Extract the (X, Y) coordinate from the center of the cell holding the provided text.  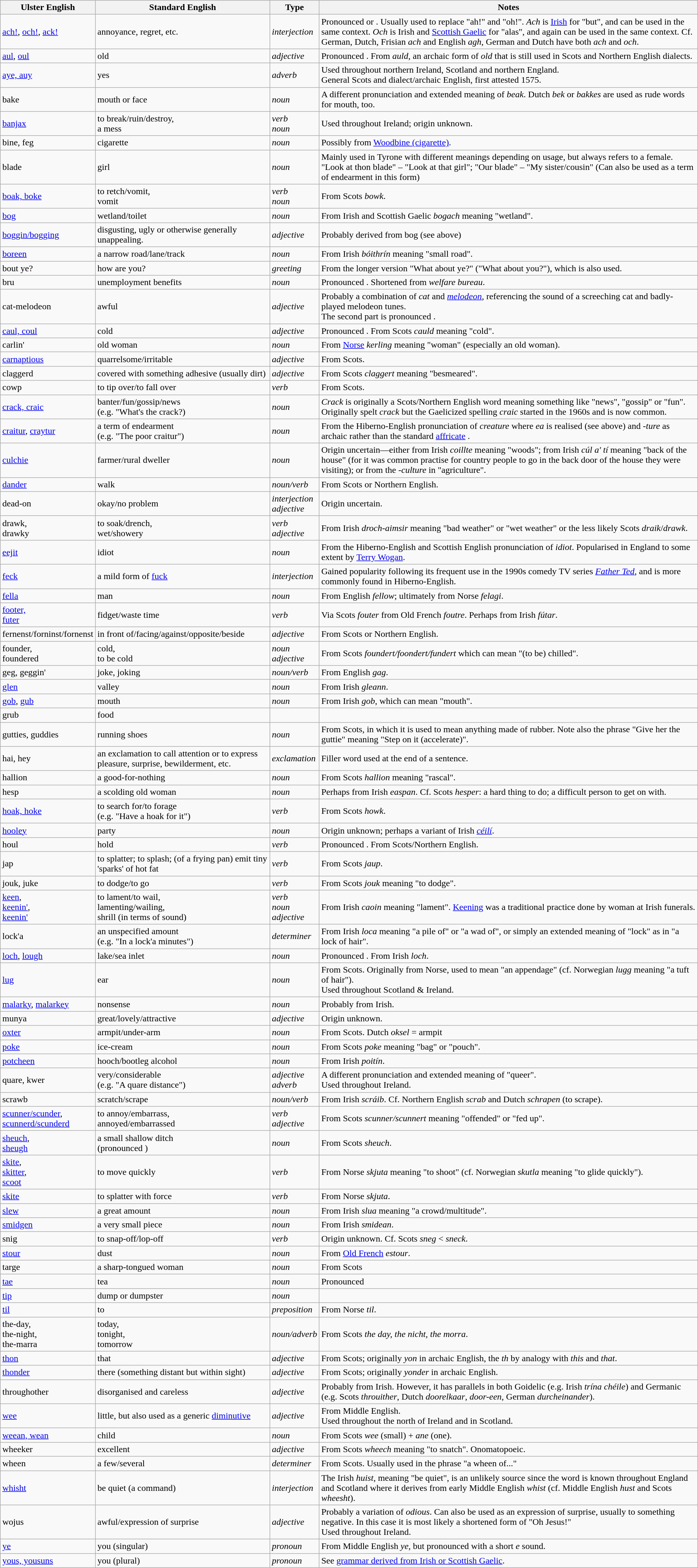
old woman (183, 345)
skite,skitter,scoot (48, 1172)
From Irish bóithrín meaning "small road". (509, 254)
gob, gub (48, 701)
Probably a combination of cat and melodeon, referencing the sound of a screeching cat and badly-played melodeon tunes.The second part is pronounced . (509, 307)
party (183, 830)
From Scots wee (small) + ane (one). (509, 1435)
Used throughout northern Ireland, Scotland and northern England.General Scots and dialect/archaic English, first attested 1575. (509, 75)
okay/no problem (183, 504)
running shoes (183, 734)
Gained popularity following its frequent use in the 1990s comedy TV series Father Ted, and is more commonly found in Hiberno-English. (509, 576)
mouth or face (183, 99)
very/considerable(e.g. "A quare distance") (183, 1080)
Pronounced . Shortened from welfare bureau. (509, 282)
yes (183, 75)
scunner/scunder,scunnerd/scunderd (48, 1119)
Ulster English (48, 7)
craitur, craytur (48, 431)
to retch/vomit,vomit (183, 196)
a narrow road/lane/track (183, 254)
ear (183, 980)
tip (48, 1296)
munya (48, 1018)
there (something distant but within sight) (183, 1372)
lug (48, 980)
From Scots. Usually used in the phrase "a wheen of..." (509, 1463)
today,tonight,tomorrow (183, 1334)
walk (183, 484)
fidget/waste time (183, 615)
to splatter with force (183, 1196)
From Scots. Originally from Norse, used to mean "an appendage" (cf. Norwegian lugg meaning "a tuft of hair").Used throughout Scotland & Ireland. (509, 980)
snig (48, 1239)
wojus (48, 1522)
From Scots (509, 1267)
wheeker (48, 1449)
From Scots bowk. (509, 196)
nonsense (183, 1004)
dander (48, 484)
noun/adverb (295, 1334)
From Irish loca meaning "a pile of" or "a wad of", or simply an extended meaning of "lock" as in "a lock of hair". (509, 937)
carnaptious (48, 359)
dump or dumpster (183, 1296)
oxter (48, 1033)
Via Scots fouter from Old French foutre. Perhaps from Irish fútar. (509, 615)
From Scots; originally yonder in archaic English. (509, 1372)
grub (48, 715)
bout ye? (48, 268)
From Scots the day, the nicht, the morra. (509, 1334)
an unspecified amount(e.g. "In a lock'a minutes") (183, 937)
covered with something adhesive (usually dirt) (183, 373)
disgusting, ugly or otherwise generally unappealing. (183, 235)
lake/sea inlet (183, 956)
to lament/to wail,lamenting/wailing,shrill (in terms of sound) (183, 907)
From Old French estour. (509, 1253)
poke (48, 1047)
loch, lough (48, 956)
Origin unknown; perhaps a variant of Irish céilí. (509, 830)
From Scots sheuch. (509, 1142)
to search for/to forage(e.g. "Have a hoak for it") (183, 811)
exclamation (295, 759)
jouk, juke (48, 883)
From the Hiberno-English and Scottish English pronunciation of idiot. Popularised in England to some extent by Terry Wogan. (509, 552)
From Scots jaup. (509, 864)
hooch/bootleg alcohol (183, 1061)
Type (295, 7)
how are you? (183, 268)
From Irish caoin meaning "lament". Keening was a traditional practice done by woman at Irish funerals. (509, 907)
From Scots howk. (509, 811)
From Middle English ye, but pronounced with a short e sound. (509, 1546)
annoyance, regret, etc. (183, 32)
child (183, 1435)
a term of endearment(e.g. "The poor craitur") (183, 431)
Pronounced . From auld, an archaic form of old that is still used in Scots and Northern English dialects. (509, 56)
hoak, hoke (48, 811)
From Scots, in which it is used to mean anything made of rubber. Note also the phrase "Give her the guttie" meaning "Step on it (accelerate)". (509, 734)
farmer/rural dweller (183, 460)
quarrelsome/irritable (183, 359)
From Irish gob, which can mean "mouth". (509, 701)
mouth (183, 701)
Notes (509, 7)
awful/expression of surprise (183, 1522)
From Irish smidean. (509, 1225)
From Middle English.Used throughout the north of Ireland and in Scotland. (509, 1416)
houl (48, 844)
From Norse kerling meaning "woman" (especially an old woman). (509, 345)
weean, wean (48, 1435)
From Irish slua meaning "a crowd/multitude". (509, 1211)
interjectionadjective (295, 504)
adjectiveadverb (295, 1080)
cowp (48, 388)
yous, yousuns (48, 1561)
a very small piece (183, 1225)
armpit/under-arm (183, 1033)
claggerd (48, 373)
to soak/drench,wet/showery (183, 528)
slew (48, 1211)
Origin unknown. (509, 1018)
food (183, 715)
carlin' (48, 345)
thon (48, 1358)
lock'a (48, 937)
targe (48, 1267)
Pronounced . From Scots cauld meaning "cold". (509, 331)
Pronounced (509, 1281)
hesp (48, 792)
wetland/toilet (183, 215)
footer,futer (48, 615)
crack, craic (48, 407)
From Scots; originally yon in archaic English, the th by analogy with this and that. (509, 1358)
fella (48, 596)
unemployment benefits (183, 282)
ye (48, 1546)
blade (48, 167)
nounadjective (295, 654)
to break/ruin/destroy,a mess (183, 124)
culchie (48, 460)
From Scots poke meaning "bag" or "pouch". (509, 1047)
girl (183, 167)
excellent (183, 1449)
dust (183, 1253)
you (plural) (183, 1561)
feck (48, 576)
an exclamation to call attention or to express pleasure, surprise, bewilderment, etc. (183, 759)
wee (48, 1416)
boak, boke (48, 196)
to annoy/embarrass,annoyed/embarrassed (183, 1119)
From Irish scráib. Cf. Northern English scrab and Dutch schrapen (to scrape). (509, 1099)
potcheen (48, 1061)
that (183, 1358)
little, but also used as a generic diminutive (183, 1416)
From Irish and Scottish Gaelic bogach meaning "wetland". (509, 215)
founder,foundered (48, 654)
banter/fun/gossip/news(e.g. "What's the crack?) (183, 407)
eejit (48, 552)
man (183, 596)
thonder (48, 1372)
in front of/facing/against/opposite/beside (183, 634)
scratch/scrape (183, 1099)
Possibly from Woodbine (cigarette). (509, 143)
old (183, 56)
great/lovely/attractive (183, 1018)
boggin/bogging (48, 235)
valley (183, 687)
joke, joking (183, 673)
From Scots foundert/foondert/fundert which can mean "(to be) chilled". (509, 654)
cold,to be cold (183, 654)
bake (48, 99)
the-day,the-night,the-marra (48, 1334)
tae (48, 1281)
disorganised and careless (183, 1391)
From Norse skjuta. (509, 1196)
awful (183, 307)
banjax (48, 124)
From Scots wheech meaning "to snatch". Onomatopoeic. (509, 1449)
cold (183, 331)
scrawb (48, 1099)
From English gag. (509, 673)
be quiet (a command) (183, 1488)
From Scots. Dutch oksel = armpit (509, 1033)
From Norse til. (509, 1310)
quare, kwer (48, 1080)
A different pronunciation and extended meaning of "queer".Used throughout Ireland. (509, 1080)
glen (48, 687)
a great amount (183, 1211)
gutties, guddies (48, 734)
verbnounadjective (295, 907)
From Norse skjuta meaning "to shoot" (cf. Norwegian skutla meaning "to glide quickly"). (509, 1172)
From English fellow; ultimately from Norse felagi. (509, 596)
Origin unknown. Cf. Scots sneg < sneck. (509, 1239)
bru (48, 282)
adverb (295, 75)
hallion (48, 778)
From Irish gleann. (509, 687)
ach!, och!, ack! (48, 32)
a mild form of fuck (183, 576)
you (singular) (183, 1546)
smidgen (48, 1225)
ice-cream (183, 1047)
hooley (48, 830)
bog (48, 215)
til (48, 1310)
Probably from Irish. (509, 1004)
throughother (48, 1391)
to (183, 1310)
Pronounced . From Scots/Northern English. (509, 844)
a few/several (183, 1463)
drawk,drawky (48, 528)
From Irish droch-aimsir meaning "bad weather" or "wet weather" or the less likely Scots draik/drawk. (509, 528)
See grammar derived from Irish or Scottish Gaelic. (509, 1561)
cat-melodeon (48, 307)
preposition (295, 1310)
a scolding old woman (183, 792)
From Scots scunner/scunnert meaning "offended" or "fed up". (509, 1119)
A different pronunciation and extended meaning of beak. Dutch bek or bakkes are used as rude words for mouth, too. (509, 99)
Perhaps from Irish easpan. Cf. Scots hesper: a hard thing to do; a difficult person to get on with. (509, 792)
aye, auy (48, 75)
fernenst/forninst/fornenst (48, 634)
hai, hey (48, 759)
to move quickly (183, 1172)
dead-on (48, 504)
to snap-off/lop-off (183, 1239)
idiot (183, 552)
to splatter; to splash; (of a frying pan) emit tiny 'sparks' of hot fat (183, 864)
hold (183, 844)
keen,keenin',keenin' (48, 907)
wheen (48, 1463)
From Scots hallion meaning "rascal". (509, 778)
a good-for-nothing (183, 778)
skite (48, 1196)
From the Hiberno-English pronunciation of creature where ea is realised (see above) and -ture as archaic rather than the standard affricate . (509, 431)
Standard English (183, 7)
From Scots jouk meaning "to dodge". (509, 883)
sheuch,sheugh (48, 1142)
a sharp-tongued woman (183, 1267)
From the longer version "What about ye?" ("What about you?"), which is also used. (509, 268)
geg, geggin' (48, 673)
whisht (48, 1488)
bine, feg (48, 143)
Filler word used at the end of a sentence. (509, 759)
greeting (295, 268)
From Scots claggert meaning "besmeared". (509, 373)
Origin uncertain. (509, 504)
cigarette (183, 143)
stour (48, 1253)
Used throughout Ireland; origin unknown. (509, 124)
Pronounced . From Irish loch. (509, 956)
malarky, malarkey (48, 1004)
Probably derived from bog (see above) (509, 235)
caul, coul (48, 331)
a small shallow ditch(pronounced ) (183, 1142)
to dodge/to go (183, 883)
to tip over/to fall over (183, 388)
aul, oul (48, 56)
jap (48, 864)
boreen (48, 254)
tea (183, 1281)
From Irish poitín. (509, 1061)
